Find where the given text appears and provide that cell's center as [x, y] coordinate. 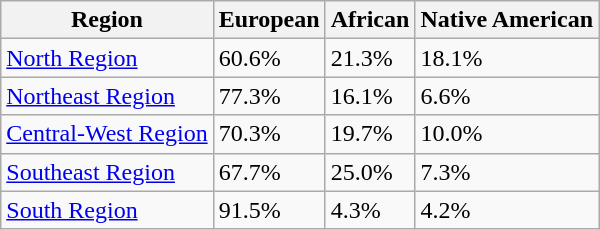
18.1% [507, 58]
Central-West Region [107, 134]
91.5% [269, 210]
7.3% [507, 172]
Native American [507, 20]
4.2% [507, 210]
North Region [107, 58]
6.6% [507, 96]
4.3% [370, 210]
70.3% [269, 134]
Region [107, 20]
19.7% [370, 134]
25.0% [370, 172]
European [269, 20]
South Region [107, 210]
60.6% [269, 58]
Northeast Region [107, 96]
16.1% [370, 96]
67.7% [269, 172]
African [370, 20]
77.3% [269, 96]
21.3% [370, 58]
10.0% [507, 134]
Southeast Region [107, 172]
